From the cell containing the given text, extract its center point as (x, y) coordinate. 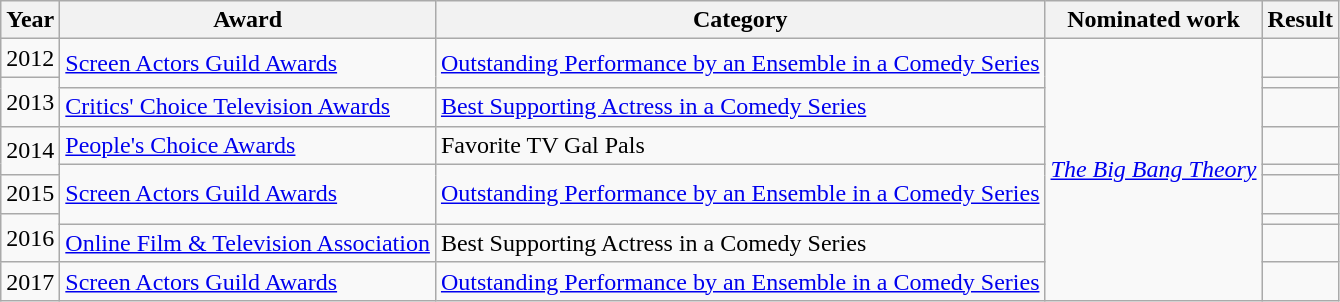
2015 (30, 194)
2017 (30, 281)
2014 (30, 150)
2012 (30, 58)
2016 (30, 238)
People's Choice Awards (248, 145)
Category (740, 20)
Critics' Choice Television Awards (248, 107)
Online Film & Television Association (248, 243)
The Big Bang Theory (1154, 170)
Nominated work (1154, 20)
2013 (30, 102)
Result (1300, 20)
Favorite TV Gal Pals (740, 145)
Award (248, 20)
Year (30, 20)
